Scan for the cell matching the given text and deliver its (x, y) coordinate at center. 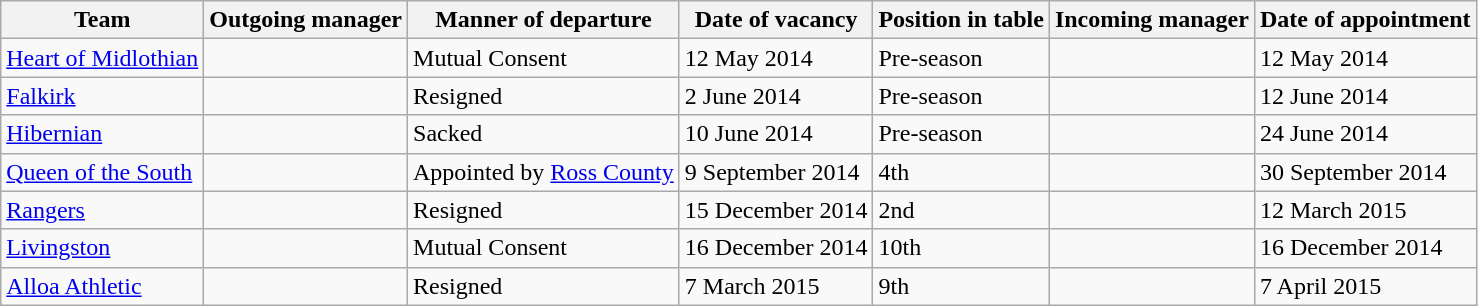
30 September 2014 (1365, 172)
Outgoing manager (306, 20)
Alloa Athletic (102, 286)
24 June 2014 (1365, 134)
10th (961, 248)
9th (961, 286)
Date of appointment (1365, 20)
7 April 2015 (1365, 286)
Incoming manager (1152, 20)
9 September 2014 (776, 172)
Date of vacancy (776, 20)
4th (961, 172)
Livingston (102, 248)
Falkirk (102, 96)
Position in table (961, 20)
2 June 2014 (776, 96)
10 June 2014 (776, 134)
15 December 2014 (776, 210)
Queen of the South (102, 172)
Hibernian (102, 134)
2nd (961, 210)
Appointed by Ross County (544, 172)
12 March 2015 (1365, 210)
Team (102, 20)
7 March 2015 (776, 286)
12 June 2014 (1365, 96)
Sacked (544, 134)
Rangers (102, 210)
Heart of Midlothian (102, 58)
Manner of departure (544, 20)
